Capture the cell that displays the provided text and extract its [X, Y] central coordinate. 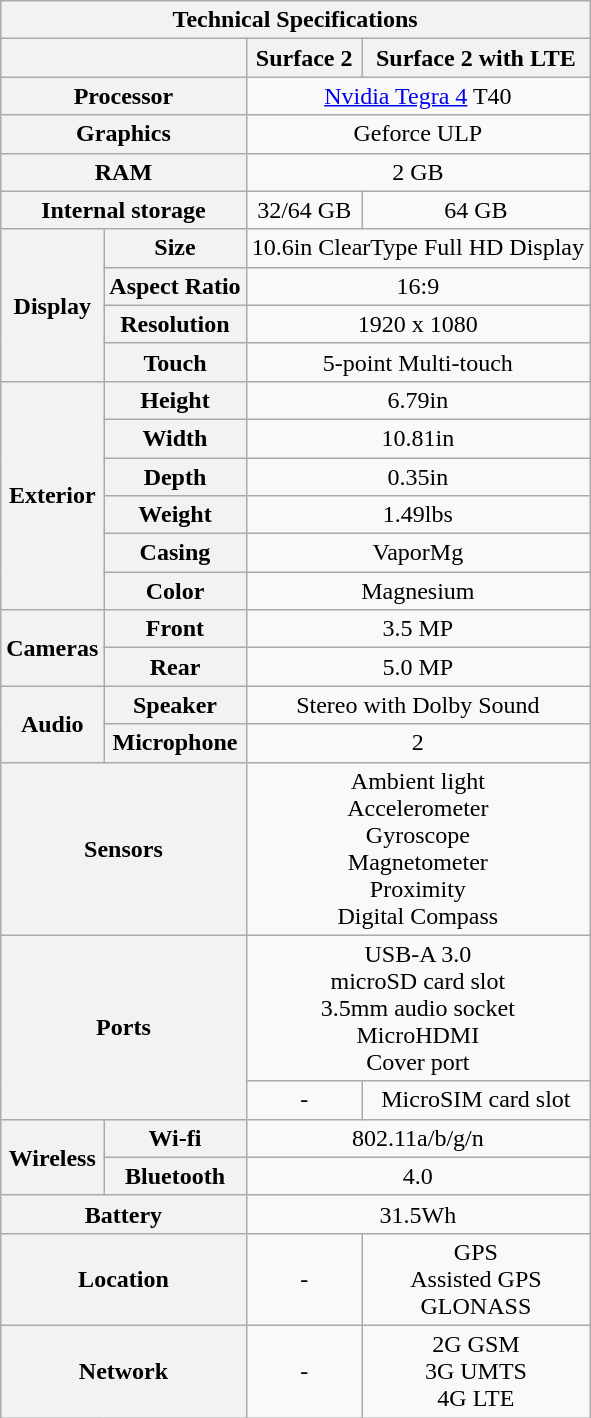
1920 x 1080 [418, 324]
16:9 [418, 286]
USB-A 3.0microSD card slot3.5mm audio socketMicroHDMICover port [418, 1008]
GPSAssisted GPSGLONASS [476, 1279]
Exterior [52, 495]
Resolution [175, 324]
2 GB [418, 172]
Magnesium [418, 591]
Surface 2 [304, 58]
Graphics [124, 134]
10.81in [418, 438]
Casing [175, 553]
31.5Wh [418, 1214]
2G GSM3G UMTS4G LTE [476, 1371]
0.35in [418, 477]
Geforce ULP [418, 134]
1.49lbs [418, 515]
Size [175, 248]
Network [124, 1371]
Microphone [175, 743]
MicroSIM card slot [476, 1100]
Depth [175, 477]
6.79in [418, 400]
Rear [175, 667]
Stereo with Dolby Sound [418, 705]
Processor [124, 96]
Ports [124, 1027]
Color [175, 591]
VaporMg [418, 553]
Audio [52, 724]
Speaker [175, 705]
64 GB [476, 210]
Front [175, 629]
32/64 GB [304, 210]
Display [52, 305]
Weight [175, 515]
Bluetooth [175, 1176]
RAM [124, 172]
Cameras [52, 648]
Technical Specifications [296, 20]
Wireless [52, 1157]
3.5 MP [418, 629]
Sensors [124, 848]
Location [124, 1279]
5.0 MP [418, 667]
Touch [175, 362]
10.6in ClearType Full HD Display [418, 248]
Ambient lightAccelerometerGyroscopeMagnetometerProximityDigital Compass [418, 848]
Internal storage [124, 210]
Width [175, 438]
Surface 2 with LTE [476, 58]
2 [418, 743]
Battery [124, 1214]
Height [175, 400]
Aspect Ratio [175, 286]
4.0 [418, 1176]
802.11a/b/g/n [418, 1138]
Wi-fi [175, 1138]
Nvidia Tegra 4 T40 [418, 96]
5-point Multi-touch [418, 362]
